Find where the given text appears and provide that cell's center as [X, Y] coordinate. 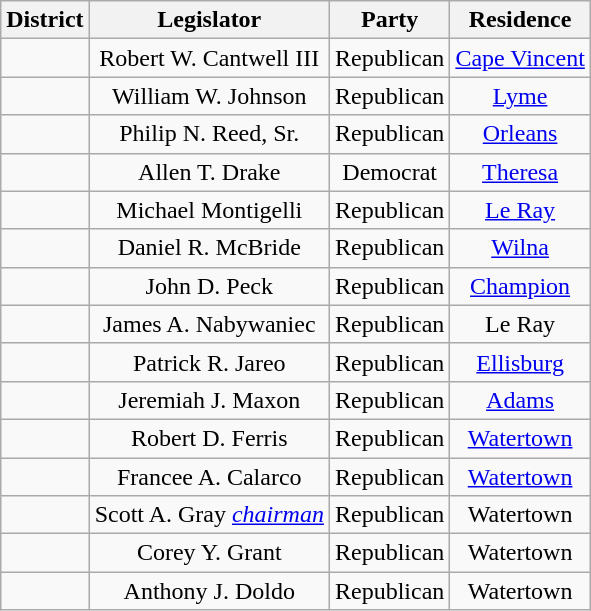
Legislator [209, 20]
Allen T. Drake [209, 172]
Corey Y. Grant [209, 553]
Robert D. Ferris [209, 438]
John D. Peck [209, 286]
Orleans [520, 134]
Theresa [520, 172]
Adams [520, 400]
Residence [520, 20]
Francee A. Calarco [209, 477]
Patrick R. Jareo [209, 362]
Philip N. Reed, Sr. [209, 134]
Lyme [520, 96]
Ellisburg [520, 362]
Michael Montigelli [209, 210]
District [45, 20]
Cape Vincent [520, 58]
James A. Nabywaniec [209, 324]
Party [389, 20]
Anthony J. Doldo [209, 591]
Daniel R. McBride [209, 248]
Jeremiah J. Maxon [209, 400]
Democrat [389, 172]
Robert W. Cantwell III [209, 58]
William W. Johnson [209, 96]
Champion [520, 286]
Wilna [520, 248]
Scott A. Gray chairman [209, 515]
